For the text-containing cell, return its midpoint in (x, y) coordinate format. 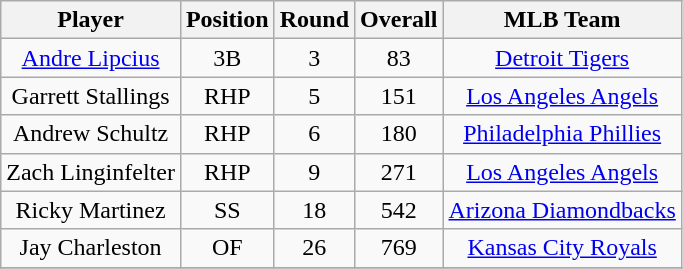
542 (399, 210)
Detroit Tigers (562, 58)
Kansas City Royals (562, 248)
Jay Charleston (91, 248)
Arizona Diamondbacks (562, 210)
Andre Lipcius (91, 58)
151 (399, 96)
MLB Team (562, 20)
3 (314, 58)
Player (91, 20)
5 (314, 96)
26 (314, 248)
Garrett Stallings (91, 96)
271 (399, 172)
180 (399, 134)
Ricky Martinez (91, 210)
18 (314, 210)
3B (227, 58)
SS (227, 210)
Overall (399, 20)
83 (399, 58)
Zach Linginfelter (91, 172)
Round (314, 20)
6 (314, 134)
Philadelphia Phillies (562, 134)
769 (399, 248)
9 (314, 172)
Andrew Schultz (91, 134)
OF (227, 248)
Position (227, 20)
